Scan for the cell matching the given text and deliver its [X, Y] coordinate at center. 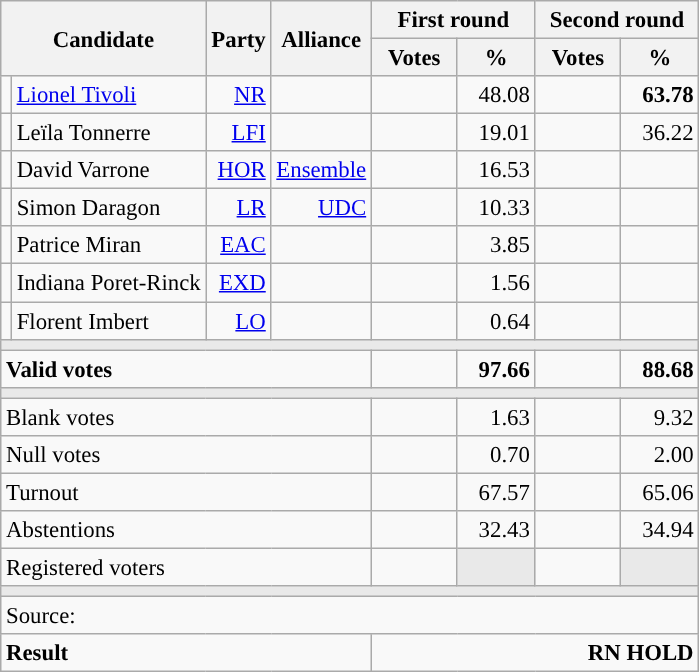
Candidate [104, 38]
Party [238, 38]
88.68 [660, 369]
LO [238, 321]
2.00 [660, 455]
0.70 [496, 455]
36.22 [660, 133]
10.33 [496, 208]
NR [238, 95]
Abstentions [186, 530]
Source: [350, 616]
Leïla Tonnerre [108, 133]
Alliance [321, 38]
Simon Daragon [108, 208]
19.01 [496, 133]
RN HOLD [534, 653]
65.06 [660, 492]
Valid votes [186, 369]
Result [186, 653]
48.08 [496, 95]
HOR [238, 170]
Second round [617, 20]
LR [238, 208]
0.64 [496, 321]
Florent Imbert [108, 321]
67.57 [496, 492]
Blank votes [186, 417]
Null votes [186, 455]
1.63 [496, 417]
Registered voters [186, 567]
EXD [238, 283]
1.56 [496, 283]
9.32 [660, 417]
63.78 [660, 95]
Turnout [186, 492]
32.43 [496, 530]
97.66 [496, 369]
Indiana Poret-Rinck [108, 283]
Ensemble [321, 170]
UDC [321, 208]
3.85 [496, 245]
EAC [238, 245]
LFI [238, 133]
David Varrone [108, 170]
First round [453, 20]
34.94 [660, 530]
Lionel Tivoli [108, 95]
Patrice Miran [108, 245]
16.53 [496, 170]
